Detect which cell encompasses the target text, then output its [x, y] center coordinate. 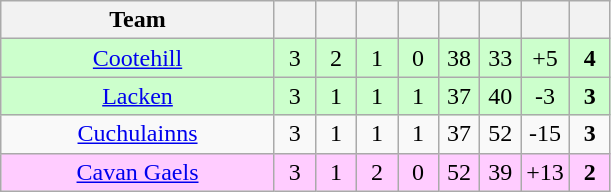
Lacken [138, 96]
39 [500, 172]
+13 [546, 172]
-3 [546, 96]
Cavan Gaels [138, 172]
Cuchulainns [138, 134]
4 [590, 58]
40 [500, 96]
33 [500, 58]
Cootehill [138, 58]
Team [138, 20]
-15 [546, 134]
+5 [546, 58]
38 [460, 58]
